Determine the [X, Y] coordinate at the center of the cell enclosing the given text.  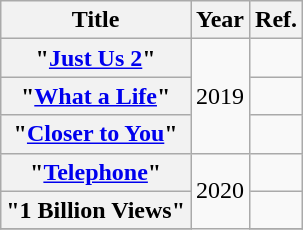
2020 [220, 191]
Ref. [276, 20]
"Closer to You" [96, 134]
Year [220, 20]
Title [96, 20]
"Just Us 2" [96, 58]
2019 [220, 96]
"Telephone" [96, 172]
"What a Life" [96, 96]
"1 Billion Views" [96, 210]
